Detect which cell encompasses the target text, then output its [x, y] center coordinate. 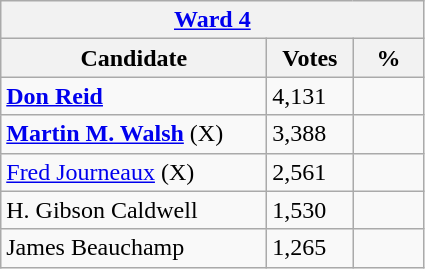
Votes [310, 58]
4,131 [310, 96]
Martin M. Walsh (X) [134, 134]
2,561 [310, 172]
Ward 4 [212, 20]
James Beauchamp [134, 248]
% [388, 58]
1,530 [310, 210]
Fred Journeaux (X) [134, 172]
3,388 [310, 134]
Candidate [134, 58]
Don Reid [134, 96]
H. Gibson Caldwell [134, 210]
1,265 [310, 248]
